Output the (X, Y) coordinate of the center of the cell containing the given text.  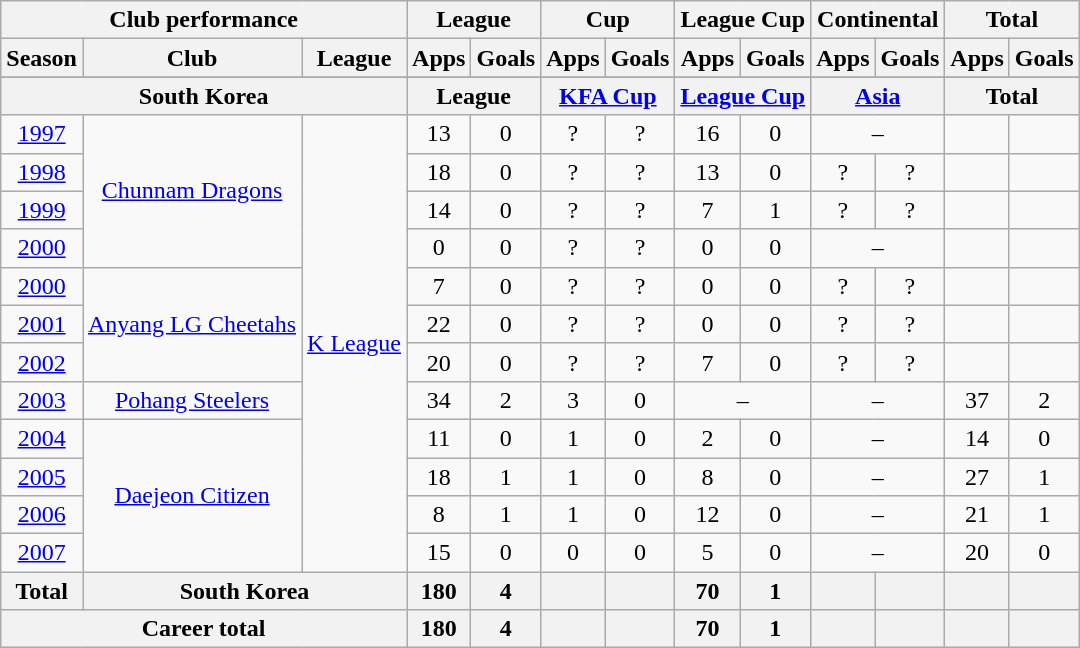
27 (977, 477)
2004 (42, 438)
1998 (42, 172)
Asia (878, 96)
37 (977, 400)
1997 (42, 134)
Continental (878, 20)
15 (439, 553)
11 (439, 438)
2003 (42, 400)
K League (354, 344)
2007 (42, 553)
Anyang LG Cheetahs (192, 324)
5 (708, 553)
Season (42, 58)
1999 (42, 210)
2005 (42, 477)
21 (977, 515)
2002 (42, 362)
Club (192, 58)
Club performance (204, 20)
3 (573, 400)
Daejeon Citizen (192, 495)
Cup (608, 20)
Career total (204, 629)
2001 (42, 324)
Chunnam Dragons (192, 191)
KFA Cup (608, 96)
22 (439, 324)
34 (439, 400)
16 (708, 134)
2006 (42, 515)
Pohang Steelers (192, 400)
12 (708, 515)
